Extract the [x, y] coordinate from the center of the cell holding the provided text.  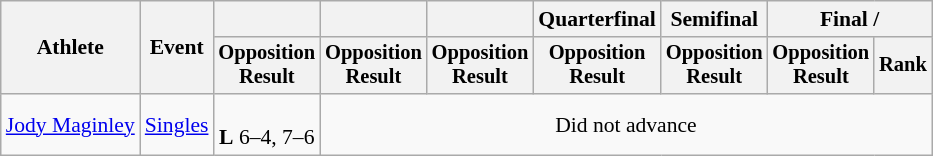
Quarterfinal [597, 19]
Rank [903, 66]
Athlete [70, 48]
L 6–4, 7–6 [266, 124]
Singles [177, 124]
Semifinal [714, 19]
Event [177, 48]
Jody Maginley [70, 124]
Final / [850, 19]
Did not advance [626, 124]
